For the text-containing cell, return its midpoint in [X, Y] coordinate format. 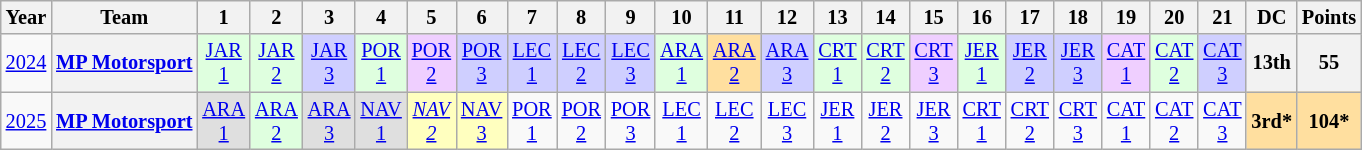
4 [380, 17]
Year [26, 17]
NAV2 [432, 121]
3 [330, 17]
19 [1126, 17]
13th [1271, 63]
1 [224, 17]
JAR2 [276, 63]
2024 [26, 63]
2 [276, 17]
55 [1329, 63]
9 [630, 17]
11 [734, 17]
6 [482, 17]
12 [788, 17]
DC [1271, 17]
JAR1 [224, 63]
21 [1222, 17]
8 [582, 17]
Team [124, 17]
NAV3 [482, 121]
14 [885, 17]
10 [682, 17]
JAR3 [330, 63]
20 [1174, 17]
2025 [26, 121]
104* [1329, 121]
15 [934, 17]
5 [432, 17]
18 [1078, 17]
Points [1329, 17]
13 [837, 17]
16 [982, 17]
17 [1030, 17]
3rd* [1271, 121]
NAV1 [380, 121]
7 [532, 17]
